Pinpoint the cell where the given text exists, returning its [x, y] midpoint coordinate. 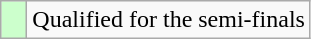
Qualified for the semi-finals [169, 20]
